Extract the (x, y) coordinate from the center of the cell holding the provided text.  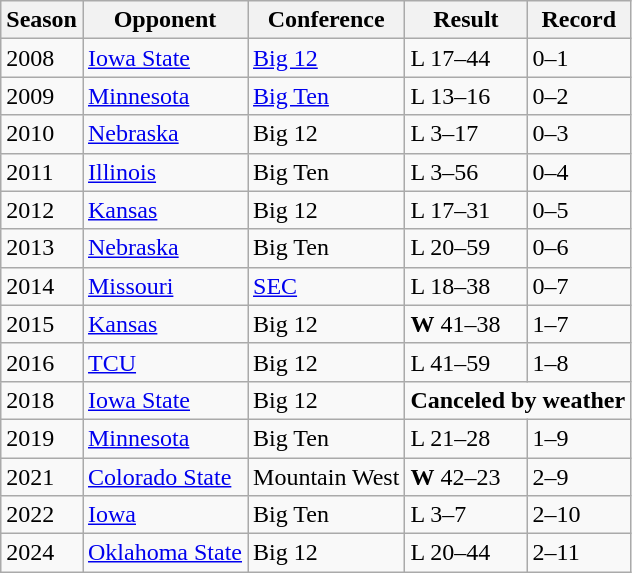
0–6 (579, 248)
Missouri (164, 286)
L 17–44 (466, 58)
2019 (42, 438)
2–10 (579, 515)
2021 (42, 477)
2–11 (579, 553)
Conference (326, 20)
2018 (42, 400)
Illinois (164, 172)
Opponent (164, 20)
L 13–16 (466, 96)
Season (42, 20)
0–3 (579, 134)
L 20–59 (466, 248)
L 18–38 (466, 286)
2010 (42, 134)
L 3–7 (466, 515)
2013 (42, 248)
Colorado State (164, 477)
Canceled by weather (518, 400)
0–5 (579, 210)
SEC (326, 286)
2016 (42, 362)
1–7 (579, 324)
2024 (42, 553)
Iowa (164, 515)
2–9 (579, 477)
1–8 (579, 362)
TCU (164, 362)
L 20–44 (466, 553)
2011 (42, 172)
1–9 (579, 438)
Result (466, 20)
Oklahoma State (164, 553)
L 41–59 (466, 362)
Record (579, 20)
L 17–31 (466, 210)
2022 (42, 515)
2012 (42, 210)
2015 (42, 324)
Mountain West (326, 477)
2008 (42, 58)
2014 (42, 286)
W 41–38 (466, 324)
0–2 (579, 96)
0–7 (579, 286)
L 3–17 (466, 134)
L 3–56 (466, 172)
0–1 (579, 58)
2009 (42, 96)
0–4 (579, 172)
L 21–28 (466, 438)
W 42–23 (466, 477)
